Pinpoint the cell where the given text exists, returning its (X, Y) midpoint coordinate. 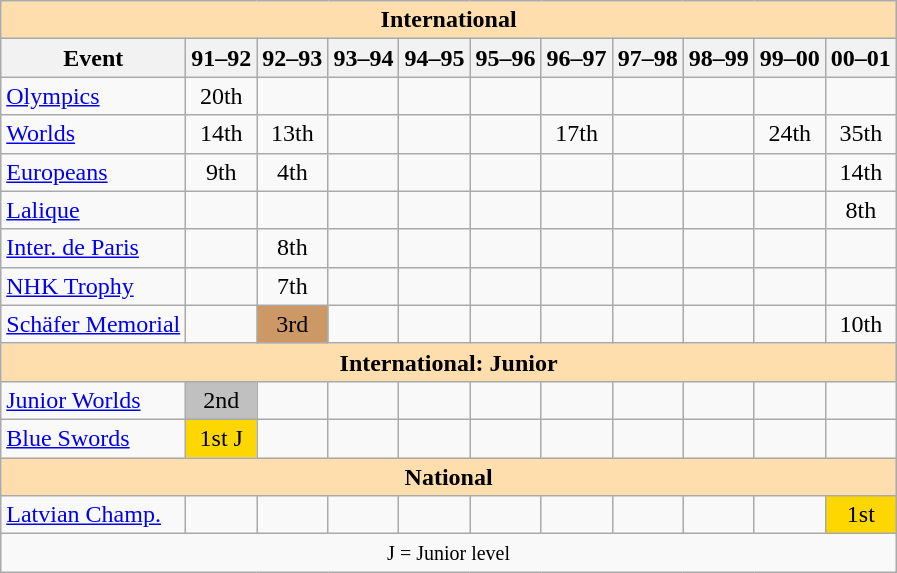
J = Junior level (449, 553)
Junior Worlds (94, 400)
13th (292, 134)
3rd (292, 324)
4th (292, 172)
Olympics (94, 96)
NHK Trophy (94, 286)
International: Junior (449, 362)
98–99 (718, 58)
7th (292, 286)
00–01 (860, 58)
Worlds (94, 134)
99–00 (790, 58)
Lalique (94, 210)
95–96 (506, 58)
National (449, 477)
Schäfer Memorial (94, 324)
Blue Swords (94, 438)
10th (860, 324)
1st (860, 515)
35th (860, 134)
9th (222, 172)
93–94 (364, 58)
91–92 (222, 58)
2nd (222, 400)
International (449, 20)
Event (94, 58)
Europeans (94, 172)
24th (790, 134)
Latvian Champ. (94, 515)
94–95 (434, 58)
92–93 (292, 58)
97–98 (648, 58)
1st J (222, 438)
96–97 (576, 58)
Inter. de Paris (94, 248)
17th (576, 134)
20th (222, 96)
